Detect which cell encompasses the target text, then output its [X, Y] center coordinate. 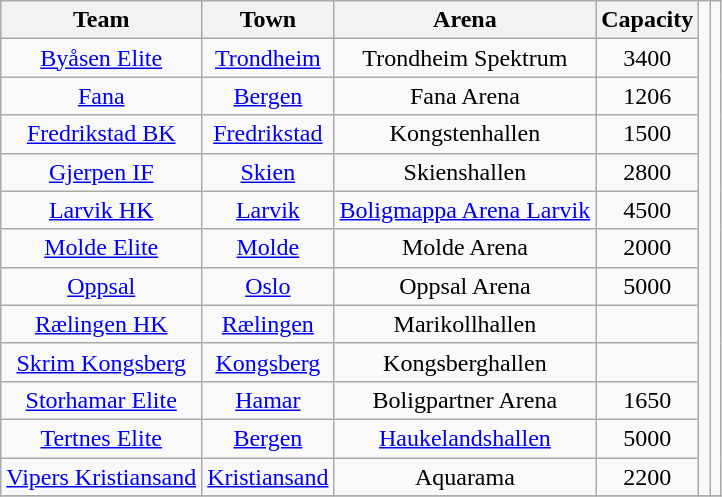
Oppsal [102, 286]
Molde Elite [102, 248]
Skienshallen [465, 172]
1206 [648, 96]
Boligpartner Arena [465, 400]
Kongsberg [268, 362]
Skien [268, 172]
3400 [648, 58]
Fana [102, 96]
Kongsberghallen [465, 362]
Fredrikstad [268, 134]
1500 [648, 134]
Boligmappa Arena Larvik [465, 210]
Byåsen Elite [102, 58]
1650 [648, 400]
Kristiansand [268, 477]
Rælingen HK [102, 324]
Aquarama [465, 477]
Kongstenhallen [465, 134]
Haukelandshallen [465, 438]
Storhamar Elite [102, 400]
Larvik [268, 210]
Trondheim Spektrum [465, 58]
Trondheim [268, 58]
Hamar [268, 400]
Marikollhallen [465, 324]
Molde Arena [465, 248]
2800 [648, 172]
Oslo [268, 286]
2000 [648, 248]
Rælingen [268, 324]
2200 [648, 477]
Skrim Kongsberg [102, 362]
Arena [465, 20]
Vipers Kristiansand [102, 477]
Capacity [648, 20]
Oppsal Arena [465, 286]
Gjerpen IF [102, 172]
Town [268, 20]
Tertnes Elite [102, 438]
Fredrikstad BK [102, 134]
Fana Arena [465, 96]
Larvik HK [102, 210]
Molde [268, 248]
4500 [648, 210]
Team [102, 20]
